Output the [X, Y] coordinate of the center of the cell containing the given text.  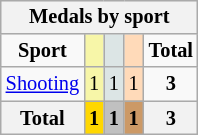
Sport [42, 51]
Medals by sport [100, 17]
Shooting [42, 84]
